Scan for the cell matching the given text and deliver its (x, y) coordinate at center. 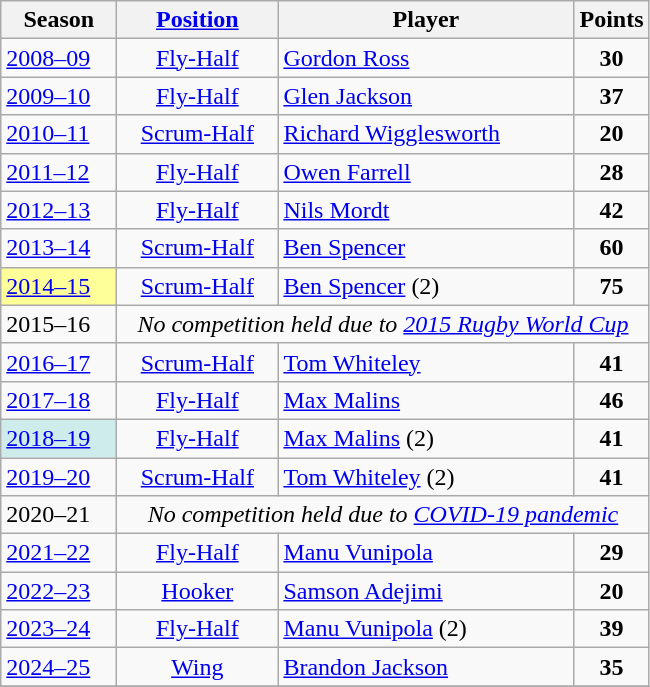
2014–15 (59, 286)
2021–22 (59, 553)
Richard Wigglesworth (426, 134)
2008–09 (59, 58)
2016–17 (59, 362)
60 (612, 248)
Tom Whiteley (2) (426, 477)
2019–20 (59, 477)
2012–13 (59, 210)
46 (612, 400)
Hooker (198, 591)
Samson Adejimi (426, 591)
35 (612, 667)
Glen Jackson (426, 96)
42 (612, 210)
28 (612, 172)
2022–23 (59, 591)
75 (612, 286)
2018–19 (59, 438)
No competition held due to 2015 Rugby World Cup (383, 324)
2023–24 (59, 629)
2010–11 (59, 134)
29 (612, 553)
Position (198, 20)
2013–14 (59, 248)
2020–21 (59, 515)
2015–16 (59, 324)
2024–25 (59, 667)
37 (612, 96)
Max Malins (426, 400)
Ben Spencer (426, 248)
39 (612, 629)
Manu Vunipola (2) (426, 629)
2009–10 (59, 96)
No competition held due to COVID-19 pandemic (383, 515)
Ben Spencer (2) (426, 286)
Brandon Jackson (426, 667)
Tom Whiteley (426, 362)
Max Malins (2) (426, 438)
Nils Mordt (426, 210)
Player (426, 20)
Season (59, 20)
Manu Vunipola (426, 553)
Gordon Ross (426, 58)
Points (612, 20)
30 (612, 58)
2011–12 (59, 172)
2017–18 (59, 400)
Wing (198, 667)
Owen Farrell (426, 172)
